Return the [X, Y] coordinate for the center point of the cell that contains the specified text.  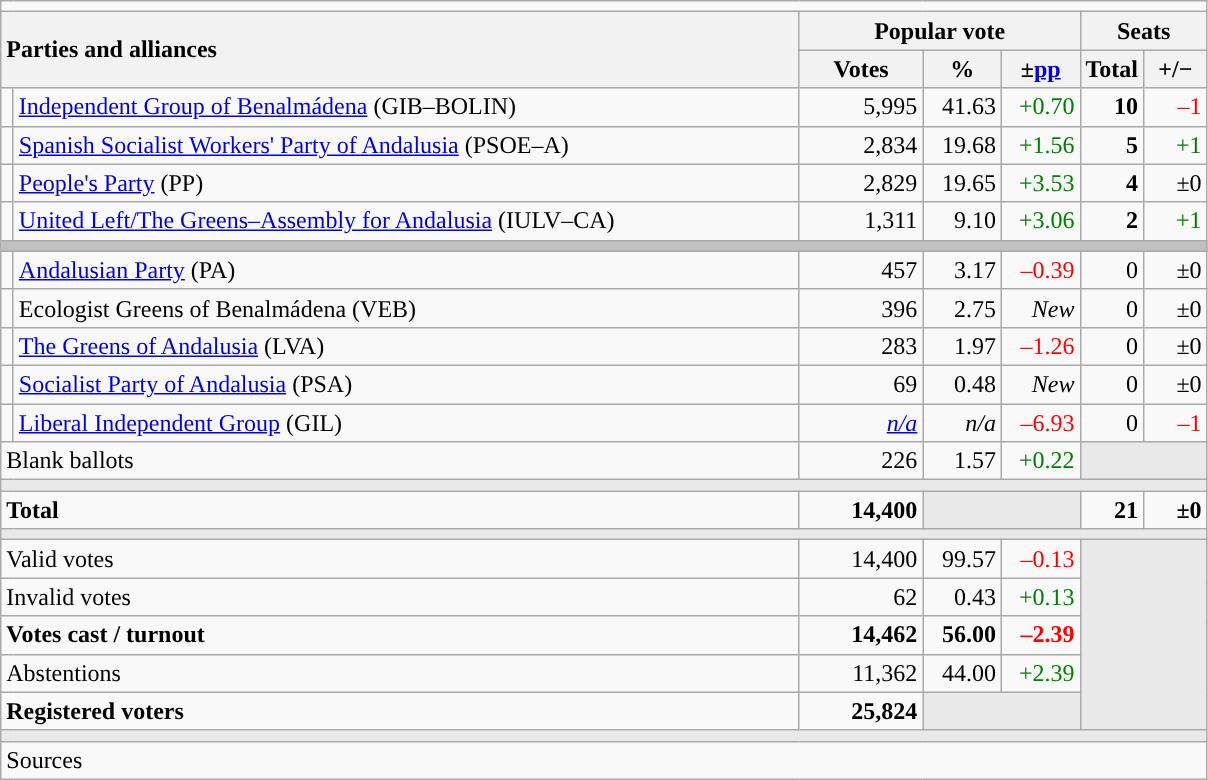
2.75 [962, 308]
25,824 [861, 711]
+/− [1176, 69]
1,311 [861, 221]
+0.13 [1040, 597]
+3.06 [1040, 221]
–0.39 [1040, 270]
Votes [861, 69]
Blank ballots [400, 461]
Valid votes [400, 559]
Socialist Party of Andalusia (PSA) [406, 384]
Independent Group of Benalmádena (GIB–BOLIN) [406, 107]
Parties and alliances [400, 50]
United Left/The Greens–Assembly for Andalusia (IULV–CA) [406, 221]
Invalid votes [400, 597]
+0.22 [1040, 461]
Votes cast / turnout [400, 635]
Spanish Socialist Workers' Party of Andalusia (PSOE–A) [406, 145]
+2.39 [1040, 673]
56.00 [962, 635]
1.57 [962, 461]
5,995 [861, 107]
19.68 [962, 145]
+0.70 [1040, 107]
10 [1112, 107]
Abstentions [400, 673]
–1.26 [1040, 346]
9.10 [962, 221]
Liberal Independent Group (GIL) [406, 423]
3.17 [962, 270]
69 [861, 384]
1.97 [962, 346]
2 [1112, 221]
Popular vote [940, 31]
+1.56 [1040, 145]
+3.53 [1040, 183]
226 [861, 461]
±pp [1040, 69]
99.57 [962, 559]
19.65 [962, 183]
The Greens of Andalusia (LVA) [406, 346]
% [962, 69]
457 [861, 270]
4 [1112, 183]
2,829 [861, 183]
Andalusian Party (PA) [406, 270]
41.63 [962, 107]
62 [861, 597]
Ecologist Greens of Benalmádena (VEB) [406, 308]
–0.13 [1040, 559]
Seats [1144, 31]
Sources [604, 760]
Registered voters [400, 711]
21 [1112, 510]
5 [1112, 145]
–6.93 [1040, 423]
People's Party (PP) [406, 183]
11,362 [861, 673]
0.48 [962, 384]
–2.39 [1040, 635]
396 [861, 308]
44.00 [962, 673]
283 [861, 346]
0.43 [962, 597]
14,462 [861, 635]
2,834 [861, 145]
